Determine the (x, y) coordinate at the center of the cell enclosing the given text.  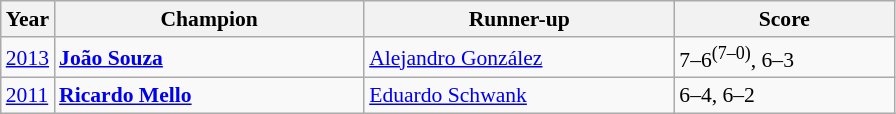
Ricardo Mello (209, 96)
Score (784, 19)
6–4, 6–2 (784, 96)
Runner-up (519, 19)
João Souza (209, 58)
2011 (28, 96)
2013 (28, 58)
Champion (209, 19)
Alejandro González (519, 58)
Year (28, 19)
7–6(7–0), 6–3 (784, 58)
Eduardo Schwank (519, 96)
